For the text-containing cell, return its midpoint in [X, Y] coordinate format. 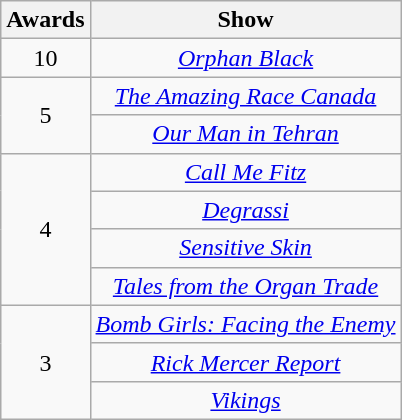
Orphan Black [246, 58]
Our Man in Tehran [246, 134]
The Amazing Race Canada [246, 96]
5 [46, 115]
Vikings [246, 400]
4 [46, 229]
Rick Mercer Report [246, 362]
Tales from the Organ Trade [246, 286]
Degrassi [246, 210]
Call Me Fitz [246, 172]
3 [46, 362]
Awards [46, 20]
Show [246, 20]
Sensitive Skin [246, 248]
10 [46, 58]
Bomb Girls: Facing the Enemy [246, 324]
